Identify which cell holds the provided text, then report its (X, Y) central coordinate. 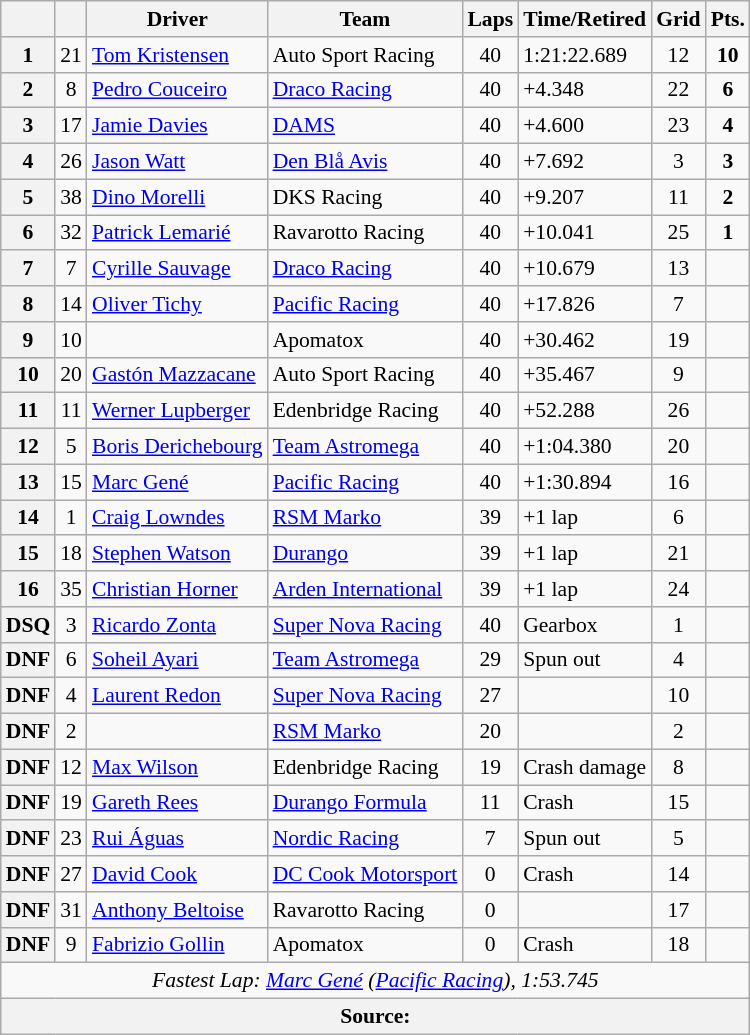
+1:30.894 (584, 482)
Max Wilson (178, 767)
+9.207 (584, 197)
+30.462 (584, 340)
+4.600 (584, 126)
Nordic Racing (366, 839)
Werner Lupberger (178, 411)
Fabrizio Gollin (178, 945)
Laurent Redon (178, 696)
Gareth Rees (178, 803)
Stephen Watson (178, 554)
Grid (678, 19)
+10.679 (584, 269)
Driver (178, 19)
+35.467 (584, 375)
+1:04.380 (584, 447)
Dino Morelli (178, 197)
Team (366, 19)
Arden International (366, 589)
Craig Lowndes (178, 518)
DC Cook Motorsport (366, 874)
Gastón Mazzacane (178, 375)
Rui Águas (178, 839)
Fastest Lap: Marc Gené (Pacific Racing), 1:53.745 (376, 981)
David Cook (178, 874)
Laps (490, 19)
Durango (366, 554)
Cyrille Sauvage (178, 269)
25 (678, 233)
+10.041 (584, 233)
Time/Retired (584, 19)
Den Blå Avis (366, 162)
Pedro Couceiro (178, 90)
Jamie Davies (178, 126)
Ricardo Zonta (178, 625)
22 (678, 90)
Marc Gené (178, 482)
Christian Horner (178, 589)
+52.288 (584, 411)
38 (71, 197)
24 (678, 589)
32 (71, 233)
Soheil Ayari (178, 660)
Gearbox (584, 625)
35 (71, 589)
31 (71, 910)
+17.826 (584, 304)
Crash damage (584, 767)
Patrick Lemarié (178, 233)
Oliver Tichy (178, 304)
29 (490, 660)
Jason Watt (178, 162)
DAMS (366, 126)
Pts. (728, 19)
Anthony Beltoise (178, 910)
+4.348 (584, 90)
DKS Racing (366, 197)
Tom Kristensen (178, 55)
1:21:22.689 (584, 55)
Durango Formula (366, 803)
Boris Derichebourg (178, 447)
Source: (376, 1017)
DSQ (28, 625)
+7.692 (584, 162)
